From the cell containing the given text, extract its center point as [x, y] coordinate. 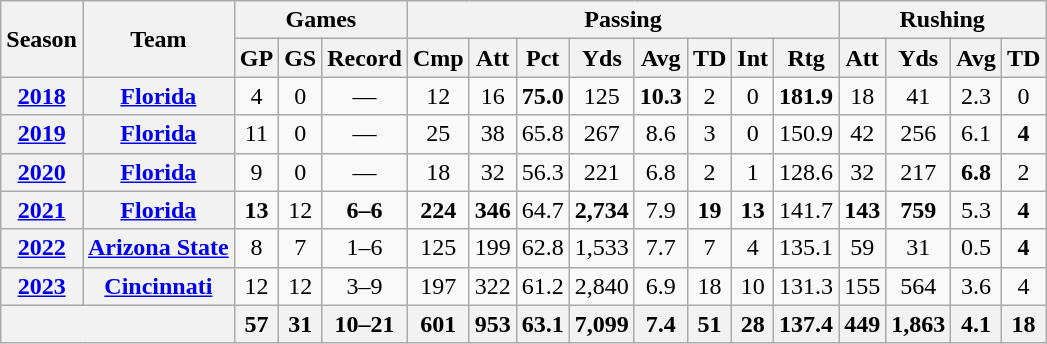
42 [862, 134]
Passing [622, 20]
8 [256, 248]
7,099 [602, 324]
62.8 [542, 248]
2018 [42, 96]
181.9 [806, 96]
25 [438, 134]
564 [918, 286]
128.6 [806, 172]
16 [492, 96]
10–21 [365, 324]
Rushing [942, 20]
4.1 [976, 324]
256 [918, 134]
2023 [42, 286]
197 [438, 286]
Record [365, 58]
2022 [42, 248]
51 [709, 324]
Arizona State [158, 248]
65.8 [542, 134]
141.7 [806, 210]
64.7 [542, 210]
953 [492, 324]
322 [492, 286]
1 [753, 172]
267 [602, 134]
2.3 [976, 96]
56.3 [542, 172]
759 [918, 210]
GP [256, 58]
7.9 [660, 210]
2,734 [602, 210]
28 [753, 324]
GS [300, 58]
7.4 [660, 324]
Pct [542, 58]
217 [918, 172]
131.3 [806, 286]
449 [862, 324]
1,863 [918, 324]
143 [862, 210]
9 [256, 172]
0.5 [976, 248]
19 [709, 210]
Cincinnati [158, 286]
3 [709, 134]
3.6 [976, 286]
Games [320, 20]
2020 [42, 172]
Cmp [438, 58]
63.1 [542, 324]
346 [492, 210]
38 [492, 134]
Season [42, 39]
11 [256, 134]
1–6 [365, 248]
221 [602, 172]
41 [918, 96]
8.6 [660, 134]
2019 [42, 134]
135.1 [806, 248]
150.9 [806, 134]
224 [438, 210]
601 [438, 324]
6–6 [365, 210]
155 [862, 286]
2021 [42, 210]
57 [256, 324]
6.1 [976, 134]
7.7 [660, 248]
3–9 [365, 286]
Team [158, 39]
199 [492, 248]
59 [862, 248]
6.9 [660, 286]
1,533 [602, 248]
5.3 [976, 210]
75.0 [542, 96]
10 [753, 286]
137.4 [806, 324]
10.3 [660, 96]
Rtg [806, 58]
Int [753, 58]
2,840 [602, 286]
61.2 [542, 286]
